Return [x, y] of the center of cell containing provided text 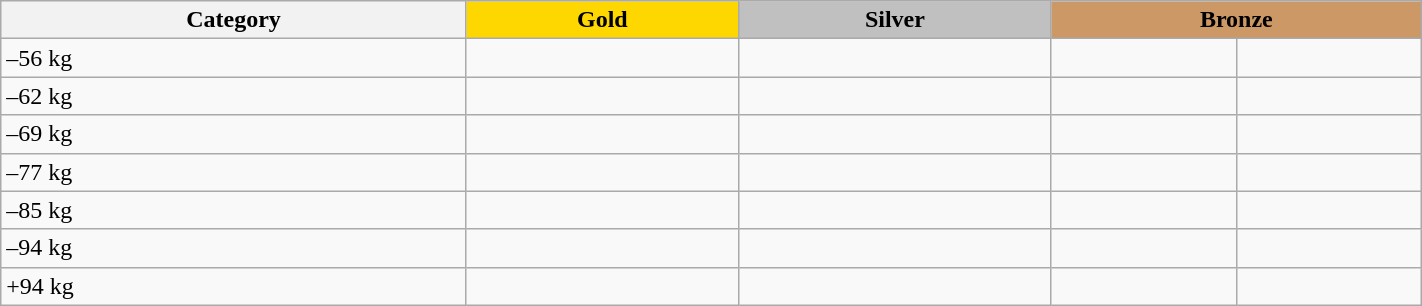
Category [234, 20]
Silver [894, 20]
–94 kg [234, 248]
–77 kg [234, 172]
–62 kg [234, 96]
+94 kg [234, 286]
–56 kg [234, 58]
–85 kg [234, 210]
Bronze [1236, 20]
Gold [602, 20]
–69 kg [234, 134]
